Capture the cell that displays the provided text and extract its [X, Y] central coordinate. 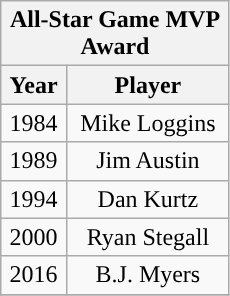
All-Star Game MVP Award [116, 34]
1989 [34, 161]
Jim Austin [148, 161]
2016 [34, 275]
2000 [34, 237]
Ryan Stegall [148, 237]
1984 [34, 123]
Mike Loggins [148, 123]
Dan Kurtz [148, 199]
Year [34, 85]
1994 [34, 199]
B.J. Myers [148, 275]
Player [148, 85]
